Capture the cell that displays the provided text and extract its [x, y] central coordinate. 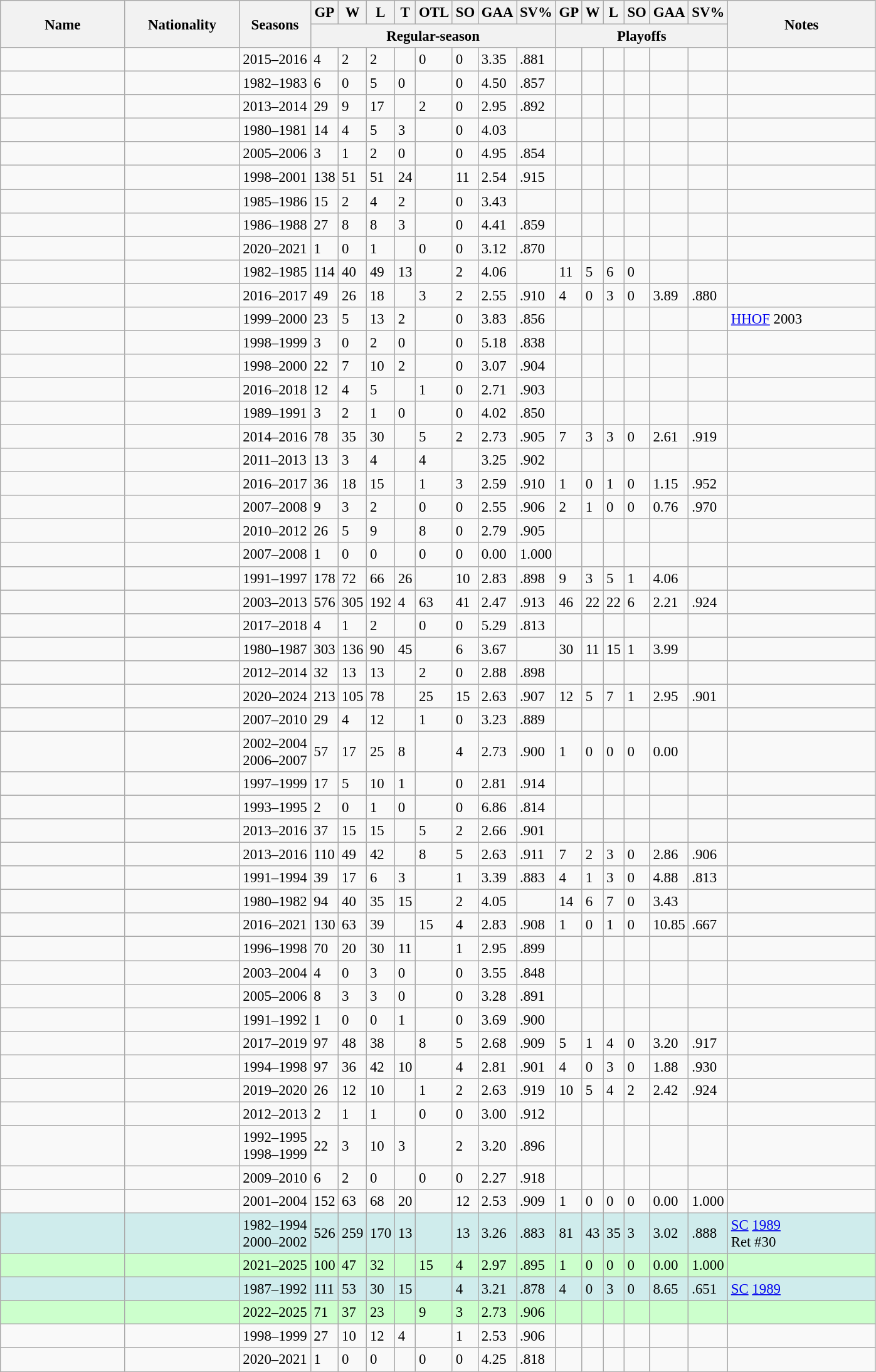
.818 [537, 1360]
1991–1992 [275, 1020]
.870 [537, 248]
5.29 [497, 625]
57 [325, 751]
2.66 [497, 831]
81 [569, 1234]
1980–1981 [275, 130]
.907 [537, 696]
.856 [537, 319]
1982–1985 [275, 272]
1994–1998 [275, 1067]
1982–19942000–2002 [275, 1234]
53 [352, 1289]
Name [63, 24]
2020–2024 [275, 696]
3.55 [497, 973]
.878 [537, 1289]
4.02 [497, 413]
.838 [537, 342]
HHOF 2003 [801, 319]
.880 [709, 295]
.895 [537, 1265]
3.25 [497, 460]
.859 [537, 224]
48 [352, 1043]
4.95 [497, 154]
1996–1998 [275, 949]
4.41 [497, 224]
.891 [537, 996]
170 [381, 1234]
114 [325, 272]
1998–2001 [275, 177]
.899 [537, 949]
1991–1994 [275, 878]
2003–2013 [275, 602]
Notes [801, 24]
3.89 [669, 295]
SC 1989 [801, 1289]
3.00 [497, 1114]
46 [569, 602]
2014–2016 [275, 437]
1986–1988 [275, 224]
SC 1989Ret #30 [801, 1234]
38 [381, 1043]
3.35 [497, 60]
47 [352, 1265]
2017–2019 [275, 1043]
3.23 [497, 720]
2.97 [497, 1265]
178 [325, 578]
3.26 [497, 1234]
2001–2004 [275, 1201]
.915 [537, 177]
90 [381, 649]
2012–2014 [275, 673]
2.88 [497, 673]
3.12 [497, 248]
2022–2025 [275, 1312]
1993–1995 [275, 808]
2007–2010 [275, 720]
Seasons [275, 24]
5.18 [497, 342]
1992–19951998–1999 [275, 1146]
68 [381, 1201]
.881 [537, 60]
.918 [537, 1178]
.857 [537, 83]
2010–2012 [275, 531]
66 [381, 578]
T [405, 13]
.667 [709, 925]
1997–1999 [275, 784]
.896 [537, 1146]
.903 [537, 389]
2019–2020 [275, 1090]
6.86 [497, 808]
2003–2004 [275, 973]
259 [352, 1234]
45 [405, 649]
24 [405, 177]
2009–2010 [275, 1178]
3.67 [497, 649]
1989–1991 [275, 413]
2.68 [497, 1043]
4.50 [497, 83]
2.47 [497, 602]
192 [381, 602]
.970 [709, 507]
111 [325, 1289]
.917 [709, 1043]
3.21 [497, 1289]
.814 [537, 808]
2016–2021 [275, 925]
3.69 [497, 1020]
2.61 [669, 437]
1998–2000 [275, 366]
2.79 [497, 531]
.911 [537, 855]
3.07 [497, 366]
10.85 [669, 925]
1.15 [669, 484]
2.71 [497, 389]
213 [325, 696]
41 [465, 602]
1999–2000 [275, 319]
4.25 [497, 1360]
2011–2013 [275, 460]
1987–1992 [275, 1289]
4.88 [669, 878]
OTL [434, 13]
100 [325, 1265]
70 [325, 949]
2.59 [497, 484]
1980–1982 [275, 902]
2.42 [669, 1090]
.914 [537, 784]
130 [325, 925]
2002–20042006–2007 [275, 751]
2012–2013 [275, 1114]
72 [352, 578]
2017–2018 [275, 625]
3.39 [497, 878]
.892 [537, 107]
4.05 [497, 902]
1991–1997 [275, 578]
.651 [709, 1289]
.848 [537, 973]
.913 [537, 602]
136 [352, 649]
.889 [537, 720]
Regular-season [433, 36]
4.03 [497, 130]
2.27 [497, 1178]
1982–1983 [275, 83]
.904 [537, 366]
71 [325, 1312]
2021–2025 [275, 1265]
1980–1987 [275, 649]
3.28 [497, 996]
576 [325, 602]
3.02 [669, 1234]
Playoffs [641, 36]
152 [325, 1201]
110 [325, 855]
.888 [709, 1234]
526 [325, 1234]
8.65 [669, 1289]
105 [352, 696]
43 [592, 1234]
305 [352, 602]
2.86 [669, 855]
.952 [709, 484]
2016–2018 [275, 389]
.902 [537, 460]
94 [325, 902]
2015–2016 [275, 60]
.854 [537, 154]
0.76 [669, 507]
.930 [709, 1067]
1985–1986 [275, 201]
138 [325, 177]
2.54 [497, 177]
2013–2014 [275, 107]
3.83 [497, 319]
303 [325, 649]
Nationality [182, 24]
3.99 [669, 649]
2.21 [669, 602]
.850 [537, 413]
.912 [537, 1114]
.908 [537, 925]
1.88 [669, 1067]
